Return (X, Y) of the center of cell containing provided text 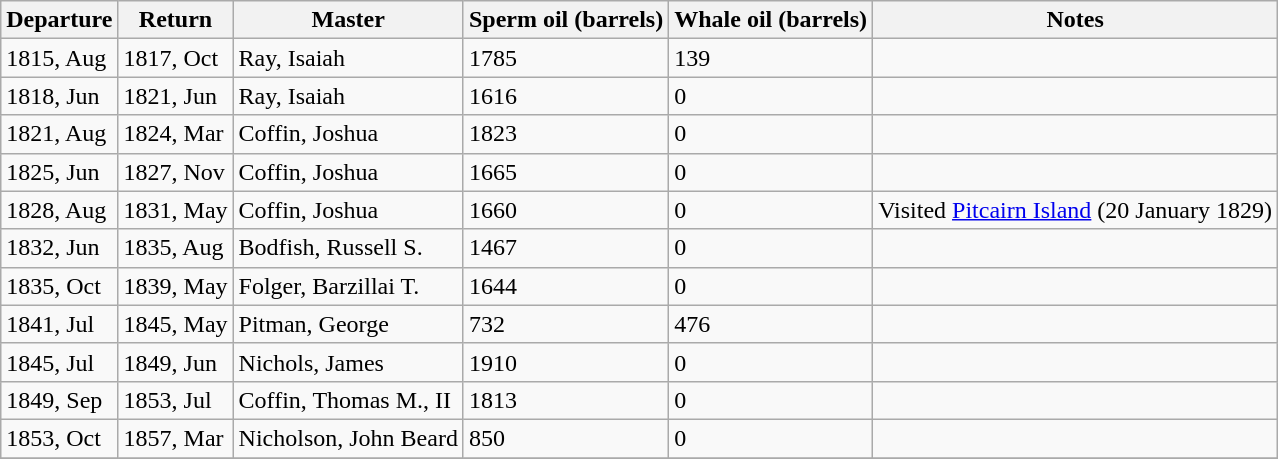
1817, Oct (176, 58)
1828, Aug (60, 210)
476 (771, 324)
1467 (566, 248)
Coffin, Thomas M., II (348, 400)
1824, Mar (176, 134)
Whale oil (barrels) (771, 20)
1821, Jun (176, 96)
Sperm oil (barrels) (566, 20)
1839, May (176, 286)
1849, Sep (60, 400)
Bodfish, Russell S. (348, 248)
1857, Mar (176, 438)
1825, Jun (60, 172)
Notes (1076, 20)
1835, Oct (60, 286)
Visited Pitcairn Island (20 January 1829) (1076, 210)
1841, Jul (60, 324)
732 (566, 324)
1853, Oct (60, 438)
1827, Nov (176, 172)
Folger, Barzillai T. (348, 286)
Nichols, James (348, 362)
Master (348, 20)
1831, May (176, 210)
1845, May (176, 324)
1849, Jun (176, 362)
Pitman, George (348, 324)
1785 (566, 58)
1644 (566, 286)
Nicholson, John Beard (348, 438)
Return (176, 20)
1832, Jun (60, 248)
1616 (566, 96)
Departure (60, 20)
1660 (566, 210)
1821, Aug (60, 134)
1910 (566, 362)
1853, Jul (176, 400)
1665 (566, 172)
1845, Jul (60, 362)
850 (566, 438)
1813 (566, 400)
1835, Aug (176, 248)
1818, Jun (60, 96)
1823 (566, 134)
1815, Aug (60, 58)
139 (771, 58)
